Extract the [x, y] coordinate from the center of the cell holding the provided text.  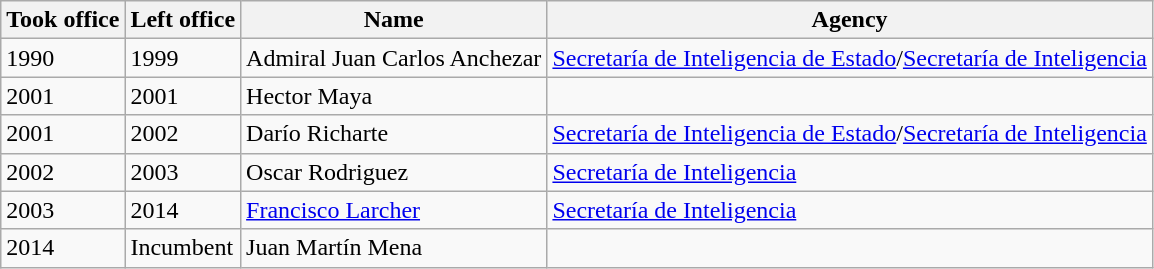
Darío Richarte [394, 134]
Francisco Larcher [394, 210]
Took office [63, 20]
Name [394, 20]
Left office [183, 20]
1999 [183, 58]
Agency [850, 20]
Incumbent [183, 248]
Juan Martín Mena [394, 248]
Admiral Juan Carlos Anchezar [394, 58]
1990 [63, 58]
Hector Maya [394, 96]
Oscar Rodriguez [394, 172]
